Locate the cell with the specified text and output its (X, Y) center coordinate. 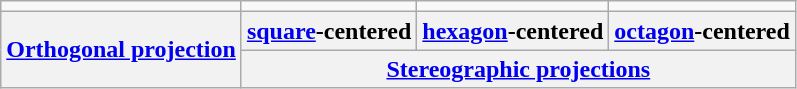
square-centered (328, 31)
octagon-centered (702, 31)
Stereographic projections (518, 69)
Orthogonal projection (122, 50)
hexagon-centered (513, 31)
